Pinpoint the cell where the given text exists, returning its [X, Y] midpoint coordinate. 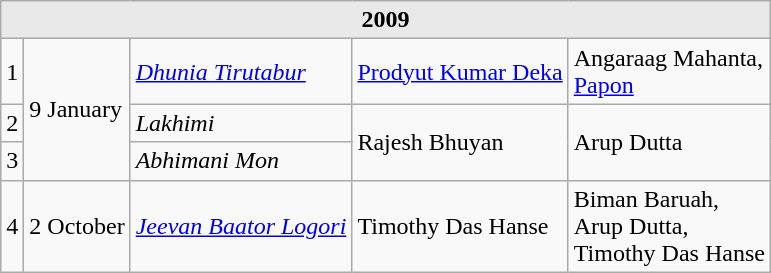
2 [12, 123]
9 January [77, 110]
4 [12, 226]
Timothy Das Hanse [460, 226]
2009 [386, 20]
Rajesh Bhuyan [460, 142]
Biman Baruah, Arup Dutta, Timothy Das Hanse [669, 226]
1 [12, 72]
Jeevan Baator Logori [241, 226]
Angaraag Mahanta, Papon [669, 72]
2 October [77, 226]
Abhimani Mon [241, 161]
Dhunia Tirutabur [241, 72]
Lakhimi [241, 123]
Prodyut Kumar Deka [460, 72]
3 [12, 161]
Arup Dutta [669, 142]
